Provide the [x, y] coordinate of the cell's center where the given text is located.  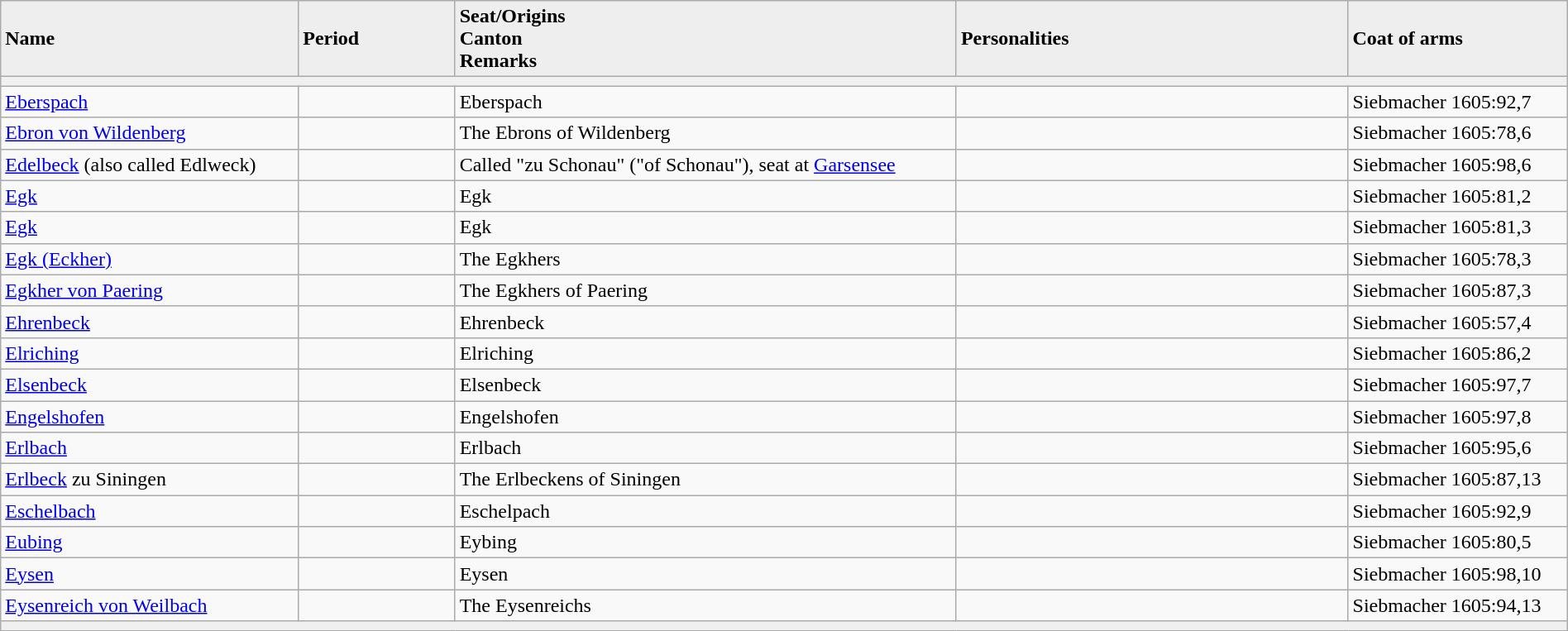
Egk (Eckher) [150, 259]
The Egkhers of Paering [705, 290]
Ebron von Wildenberg [150, 133]
Siebmacher 1605:98,6 [1457, 165]
Eschelpach [705, 511]
Seat/Origins Canton Remarks [705, 39]
The Ebrons of Wildenberg [705, 133]
Eubing [150, 543]
Siebmacher 1605:57,4 [1457, 322]
The Egkhers [705, 259]
Siebmacher 1605:81,2 [1457, 196]
Siebmacher 1605:92,9 [1457, 511]
Erlbeck zu Siningen [150, 480]
The Erlbeckens of Siningen [705, 480]
Siebmacher 1605:78,3 [1457, 259]
Edelbeck (also called Edlweck) [150, 165]
Eschelbach [150, 511]
Siebmacher 1605:97,8 [1457, 416]
Siebmacher 1605:98,10 [1457, 574]
Siebmacher 1605:94,13 [1457, 605]
Name [150, 39]
Eybing [705, 543]
Siebmacher 1605:95,6 [1457, 448]
The Eysenreichs [705, 605]
Period [377, 39]
Siebmacher 1605:86,2 [1457, 353]
Siebmacher 1605:92,7 [1457, 102]
Eysenreich von Weilbach [150, 605]
Coat of arms [1457, 39]
Personalities [1152, 39]
Siebmacher 1605:78,6 [1457, 133]
Siebmacher 1605:87,13 [1457, 480]
Siebmacher 1605:80,5 [1457, 543]
Egkher von Paering [150, 290]
Siebmacher 1605:97,7 [1457, 385]
Called "zu Schonau" ("of Schonau"), seat at Garsensee [705, 165]
Siebmacher 1605:87,3 [1457, 290]
Siebmacher 1605:81,3 [1457, 227]
